Extract the (x, y) coordinate from the center of the cell holding the provided text.  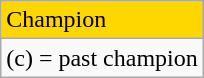
(c) = past champion (102, 58)
Champion (102, 20)
